Provide the (X, Y) coordinate of the cell's center where the given text is located.  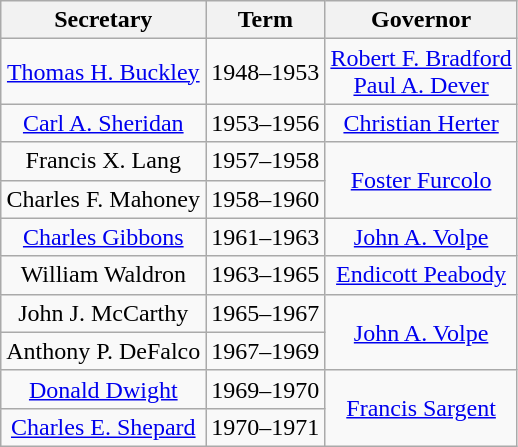
1967–1969 (266, 351)
Anthony P. DeFalco (104, 351)
1958–1960 (266, 199)
Francis X. Lang (104, 161)
Foster Furcolo (421, 180)
1948–1953 (266, 72)
1963–1965 (266, 275)
1965–1967 (266, 313)
Donald Dwight (104, 389)
1961–1963 (266, 237)
Francis Sargent (421, 408)
Term (266, 20)
1957–1958 (266, 161)
John J. McCarthy (104, 313)
Carl A. Sheridan (104, 123)
Robert F. BradfordPaul A. Dever (421, 72)
Charles Gibbons (104, 237)
1970–1971 (266, 427)
William Waldron (104, 275)
Endicott Peabody (421, 275)
Christian Herter (421, 123)
Governor (421, 20)
1953–1956 (266, 123)
Charles F. Mahoney (104, 199)
1969–1970 (266, 389)
Thomas H. Buckley (104, 72)
Secretary (104, 20)
Charles E. Shepard (104, 427)
